Scan for the cell matching the given text and deliver its (X, Y) coordinate at center. 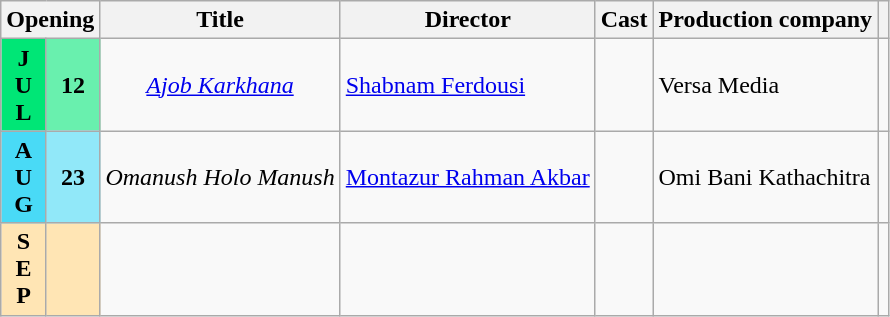
Versa Media (766, 85)
23 (73, 177)
Shabnam Ferdousi (468, 85)
12 (73, 85)
Omi Bani Kathachitra (766, 177)
Title (220, 20)
Production company (766, 20)
AUG (24, 177)
Ajob Karkhana (220, 85)
Cast (624, 20)
Montazur Rahman Akbar (468, 177)
Opening (50, 20)
Director (468, 20)
JUL (24, 85)
SEP (24, 269)
Omanush Holo Manush (220, 177)
